For the text-containing cell, return its midpoint in (x, y) coordinate format. 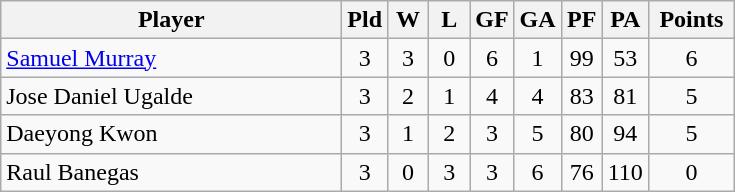
W (408, 20)
PA (625, 20)
83 (582, 96)
Daeyong Kwon (172, 134)
GF (492, 20)
53 (625, 58)
Player (172, 20)
PF (582, 20)
81 (625, 96)
Raul Banegas (172, 172)
Pld (365, 20)
GA (538, 20)
Samuel Murray (172, 58)
94 (625, 134)
L (450, 20)
Points (691, 20)
110 (625, 172)
99 (582, 58)
80 (582, 134)
Jose Daniel Ugalde (172, 96)
76 (582, 172)
